Capture the cell that displays the provided text and extract its [X, Y] central coordinate. 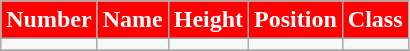
Number [49, 20]
Height [208, 20]
Class [375, 20]
Name [132, 20]
Position [296, 20]
